Extract the [x, y] coordinate from the center of the cell holding the provided text.  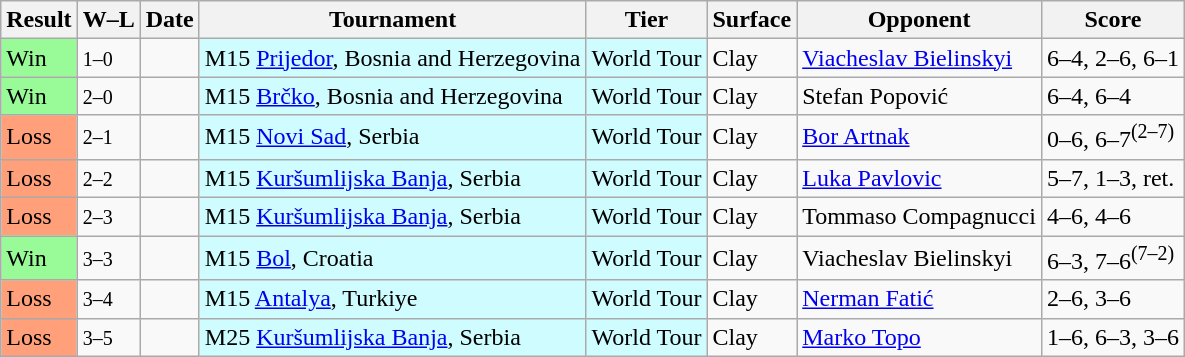
6–3, 7–6(7–2) [1112, 258]
3–3 [108, 258]
Bor Artnak [920, 138]
Result [39, 20]
M25 Kuršumlijska Banja, Serbia [392, 337]
2–6, 3–6 [1112, 299]
3–5 [108, 337]
3–4 [108, 299]
4–6, 4–6 [1112, 217]
6–4, 6–4 [1112, 96]
0–6, 6–7(2–7) [1112, 138]
Tommaso Compagnucci [920, 217]
Marko Topo [920, 337]
M15 Bol, Croatia [392, 258]
2–0 [108, 96]
Luka Pavlovic [920, 178]
2–3 [108, 217]
M15 Brčko, Bosnia and Herzegovina [392, 96]
1–0 [108, 58]
Nerman Fatić [920, 299]
Surface [752, 20]
6–4, 2–6, 6–1 [1112, 58]
Opponent [920, 20]
W–L [108, 20]
Tier [646, 20]
M15 Antalya, Turkiye [392, 299]
Date [170, 20]
M15 Prijedor, Bosnia and Herzegovina [392, 58]
5–7, 1–3, ret. [1112, 178]
Stefan Popović [920, 96]
Score [1112, 20]
1–6, 6–3, 3–6 [1112, 337]
Tournament [392, 20]
2–2 [108, 178]
2–1 [108, 138]
M15 Novi Sad, Serbia [392, 138]
